Determine the [X, Y] coordinate at the center of the cell enclosing the given text.  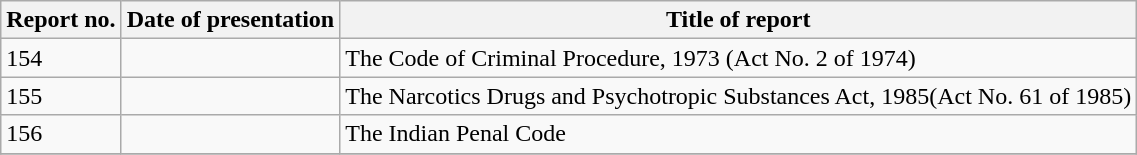
155 [61, 96]
The Indian Penal Code [738, 134]
The Narcotics Drugs and Psychotropic Substances Act, 1985(Act No. 61 of 1985) [738, 96]
Report no. [61, 20]
156 [61, 134]
Title of report [738, 20]
Date of presentation [230, 20]
154 [61, 58]
The Code of Criminal Procedure, 1973 (Act No. 2 of 1974) [738, 58]
